Scan for the cell matching the given text and deliver its (X, Y) coordinate at center. 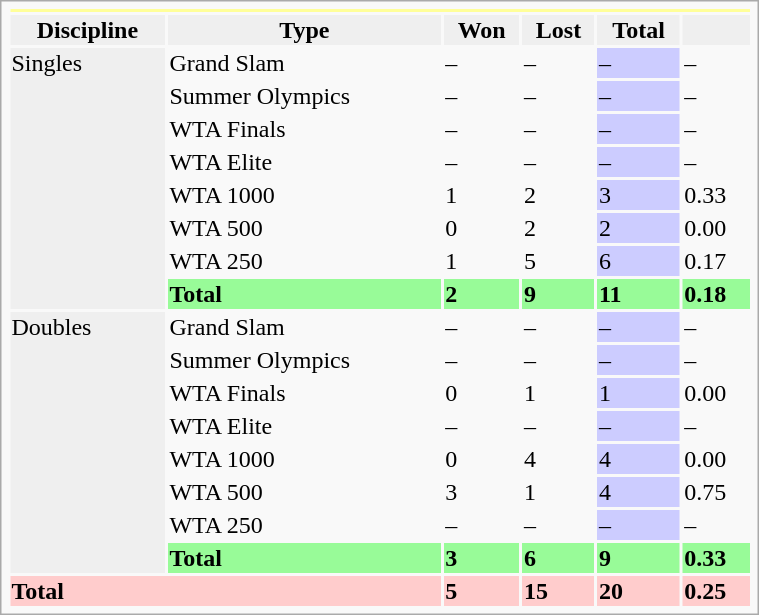
0.18 (716, 294)
Won (482, 30)
20 (638, 591)
0.17 (716, 261)
Discipline (88, 30)
Lost (559, 30)
15 (559, 591)
Doubles (88, 442)
0.75 (716, 492)
0.25 (716, 591)
11 (638, 294)
Singles (88, 178)
Type (304, 30)
